Search for the cell housing the specified text and yield its (X, Y) center coordinate. 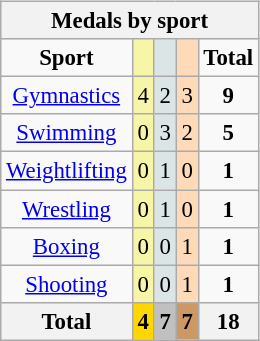
18 (228, 321)
Medals by sport (130, 21)
Shooting (67, 284)
Swimming (67, 133)
Sport (67, 58)
Wrestling (67, 209)
Boxing (67, 246)
5 (228, 133)
Weightlifting (67, 171)
9 (228, 96)
Gymnastics (67, 96)
